For the text-containing cell, return its midpoint in [x, y] coordinate format. 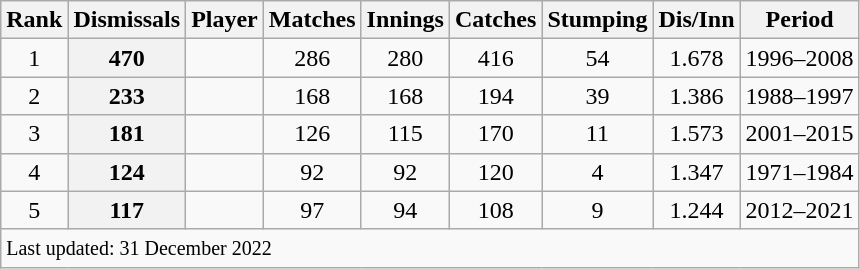
Rank [34, 20]
1.573 [696, 134]
3 [34, 134]
1.244 [696, 210]
1.386 [696, 96]
39 [598, 96]
9 [598, 210]
416 [495, 58]
Stumping [598, 20]
181 [127, 134]
11 [598, 134]
1988–1997 [800, 96]
5 [34, 210]
470 [127, 58]
2 [34, 96]
Last updated: 31 December 2022 [430, 248]
1 [34, 58]
108 [495, 210]
126 [312, 134]
170 [495, 134]
Period [800, 20]
Player [225, 20]
233 [127, 96]
1.347 [696, 172]
2012–2021 [800, 210]
94 [405, 210]
2001–2015 [800, 134]
115 [405, 134]
120 [495, 172]
194 [495, 96]
Catches [495, 20]
Matches [312, 20]
280 [405, 58]
Dismissals [127, 20]
1996–2008 [800, 58]
97 [312, 210]
54 [598, 58]
1971–1984 [800, 172]
124 [127, 172]
286 [312, 58]
Innings [405, 20]
Dis/Inn [696, 20]
1.678 [696, 58]
117 [127, 210]
